Identify which cell holds the provided text, then report its [X, Y] central coordinate. 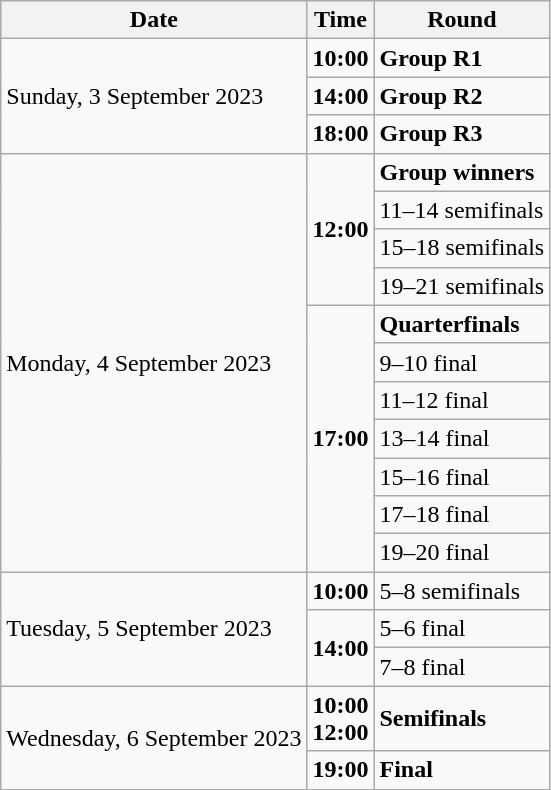
5–6 final [462, 629]
Semifinals [462, 718]
11–12 final [462, 400]
18:00 [340, 134]
17:00 [340, 438]
12:00 [340, 229]
Group winners [462, 172]
9–10 final [462, 362]
Wednesday, 6 September 2023 [154, 738]
19–20 final [462, 553]
Sunday, 3 September 2023 [154, 96]
Round [462, 20]
Final [462, 770]
11–14 semifinals [462, 210]
10:0012:00 [340, 718]
Tuesday, 5 September 2023 [154, 629]
Quarterfinals [462, 324]
19–21 semifinals [462, 286]
5–8 semifinals [462, 591]
7–8 final [462, 667]
Date [154, 20]
13–14 final [462, 438]
17–18 final [462, 515]
Group R1 [462, 58]
Monday, 4 September 2023 [154, 362]
15–18 semifinals [462, 248]
Group R2 [462, 96]
15–16 final [462, 477]
19:00 [340, 770]
Group R3 [462, 134]
Time [340, 20]
